Pinpoint the cell where the given text exists, returning its [X, Y] midpoint coordinate. 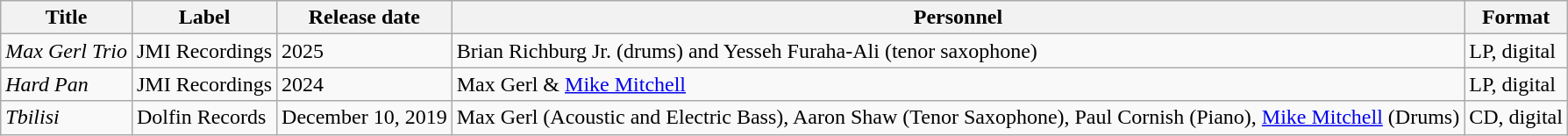
Brian Richburg Jr. (drums) and Yesseh Furaha-Ali (tenor saxophone) [958, 51]
Format [1516, 18]
2024 [365, 84]
Max Gerl & Mike Mitchell [958, 84]
December 10, 2019 [365, 118]
CD, digital [1516, 118]
Release date [365, 18]
Title [67, 18]
Label [203, 18]
Personnel [958, 18]
Hard Pan [67, 84]
Dolfin Records [203, 118]
Max Gerl Trio [67, 51]
Max Gerl (Acoustic and Electric Bass), Aaron Shaw (Tenor Saxophone), Paul Cornish (Piano), Mike Mitchell (Drums) [958, 118]
2025 [365, 51]
Tbilisi [67, 118]
